Determine the (X, Y) coordinate at the center of the cell enclosing the given text.  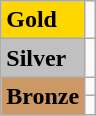
Silver (43, 58)
Gold (43, 20)
Bronze (43, 96)
